From the cell containing the given text, extract its center point as (x, y) coordinate. 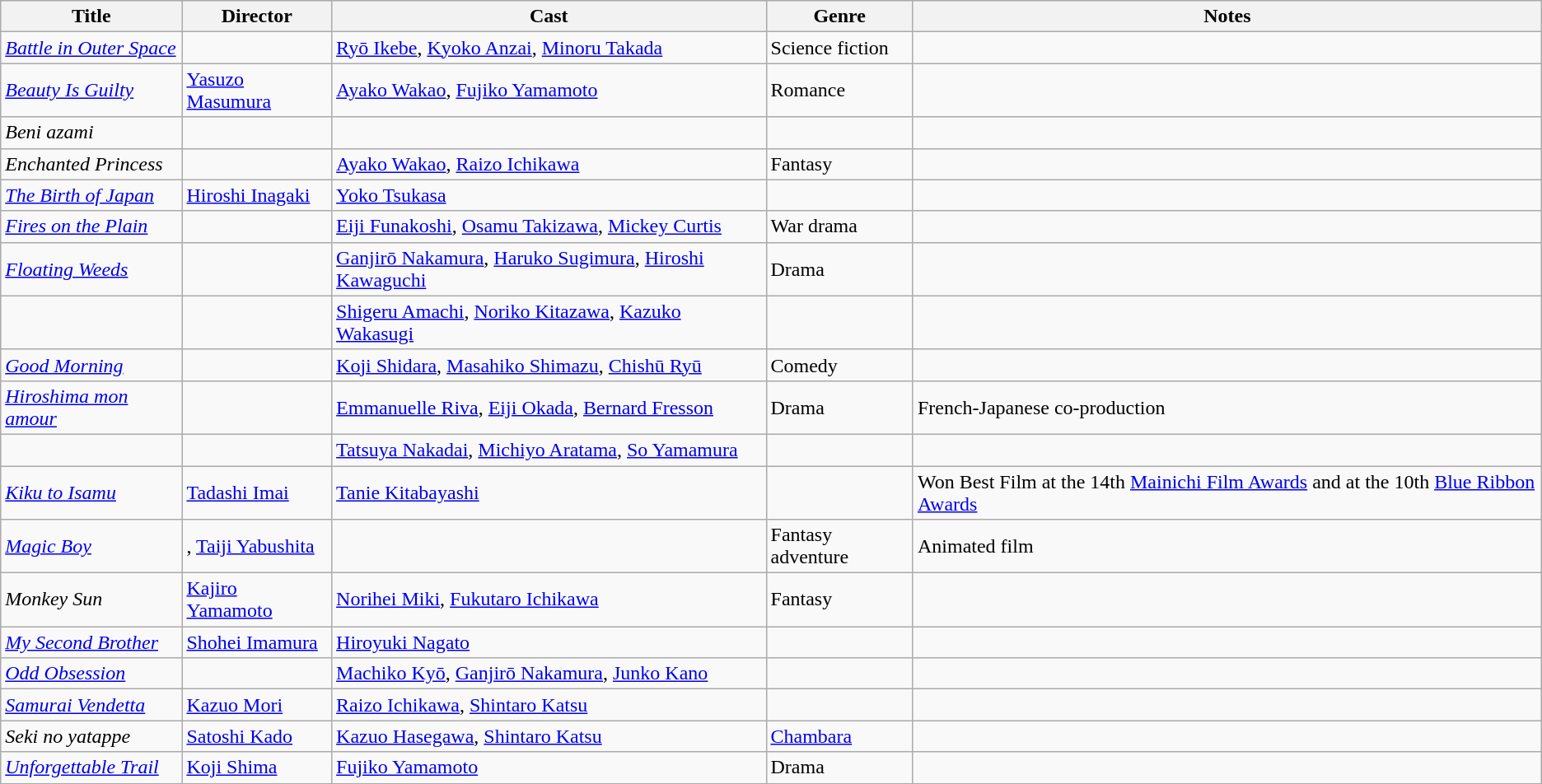
Emmanuelle Riva, Eiji Okada, Bernard Fresson (549, 407)
Seki no yatappe (91, 736)
Koji Shidara, Masahiko Shimazu, Chishū Ryū (549, 365)
Floating Weeds (91, 268)
Director (257, 16)
Romance (839, 91)
Kajiro Yamamoto (257, 600)
Tanie Kitabayashi (549, 492)
Kiku to Isamu (91, 492)
Fujiko Yamamoto (549, 768)
Tatsuya Nakadai, Michiyo Aratama, So Yamamura (549, 450)
Machiko Kyō, Ganjirō Nakamura, Junko Kano (549, 674)
Comedy (839, 365)
Enchanted Princess (91, 164)
War drama (839, 226)
French-Japanese co-production (1227, 407)
Shohei Imamura (257, 642)
Unforgettable Trail (91, 768)
Cast (549, 16)
Notes (1227, 16)
Battle in Outer Space (91, 48)
Chambara (839, 736)
Ryō Ikebe, Kyoko Anzai, Minoru Takada (549, 48)
Monkey Sun (91, 600)
My Second Brother (91, 642)
Tadashi Imai (257, 492)
Odd Obsession (91, 674)
Yasuzo Masumura (257, 91)
Kazuo Mori (257, 705)
, Taiji Yabushita (257, 547)
Magic Boy (91, 547)
Title (91, 16)
Fires on the Plain (91, 226)
Samurai Vendetta (91, 705)
The Birth of Japan (91, 195)
Good Morning (91, 365)
Eiji Funakoshi, Osamu Takizawa, Mickey Curtis (549, 226)
Ayako Wakao, Raizo Ichikawa (549, 164)
Ganjirō Nakamura, Haruko Sugimura, Hiroshi Kawaguchi (549, 268)
Raizo Ichikawa, Shintaro Katsu (549, 705)
Hiroshi Inagaki (257, 195)
Animated film (1227, 547)
Satoshi Kado (257, 736)
Norihei Miki, Fukutaro Ichikawa (549, 600)
Won Best Film at the 14th Mainichi Film Awards and at the 10th Blue Ribbon Awards (1227, 492)
Science fiction (839, 48)
Hiroyuki Nagato (549, 642)
Fantasy adventure (839, 547)
Beauty Is Guilty (91, 91)
Ayako Wakao, Fujiko Yamamoto (549, 91)
Shigeru Amachi, Noriko Kitazawa, Kazuko Wakasugi (549, 323)
Hiroshima mon amour (91, 407)
Genre (839, 16)
Yoko Tsukasa (549, 195)
Beni azami (91, 133)
Koji Shima (257, 768)
Kazuo Hasegawa, Shintaro Katsu (549, 736)
